Determine the [x, y] coordinate at the center of the cell enclosing the given text.  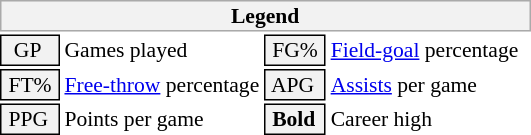
FT% [30, 85]
GP [30, 50]
APG [295, 85]
Games played [162, 50]
FG% [295, 50]
Assists per game [430, 85]
Legend [265, 16]
Free-throw percentage [162, 85]
Field-goal percentage [430, 50]
